Locate the cell with the specified text and output its (x, y) center coordinate. 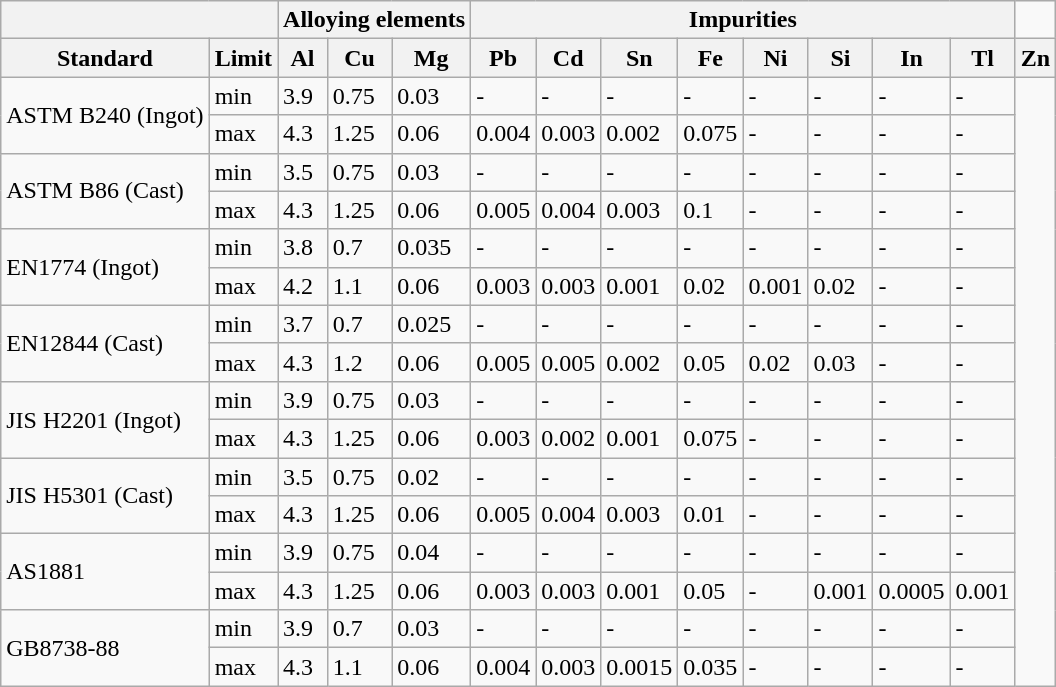
0.025 (432, 324)
Tl (982, 58)
ASTM B86 (Cast) (105, 191)
JIS H2201 (Ingot) (105, 419)
1.2 (359, 362)
0.01 (710, 515)
Cd (568, 58)
Pb (504, 58)
Zn (1035, 58)
Standard (105, 58)
Impurities (743, 20)
GB8738-88 (105, 648)
Limit (243, 58)
0.0005 (912, 591)
4.2 (303, 286)
Cu (359, 58)
In (912, 58)
3.8 (303, 248)
3.7 (303, 324)
0.04 (432, 553)
0.0015 (640, 667)
JIS H5301 (Cast) (105, 496)
Ni (776, 58)
Al (303, 58)
0.1 (710, 210)
EN12844 (Cast) (105, 343)
Sn (640, 58)
ASTM B240 (Ingot) (105, 115)
AS1881 (105, 572)
EN1774 (Ingot) (105, 267)
Si (840, 58)
Mg (432, 58)
Fe (710, 58)
Alloying elements (374, 20)
